Return the (X, Y) coordinate for the center point of the cell that contains the specified text.  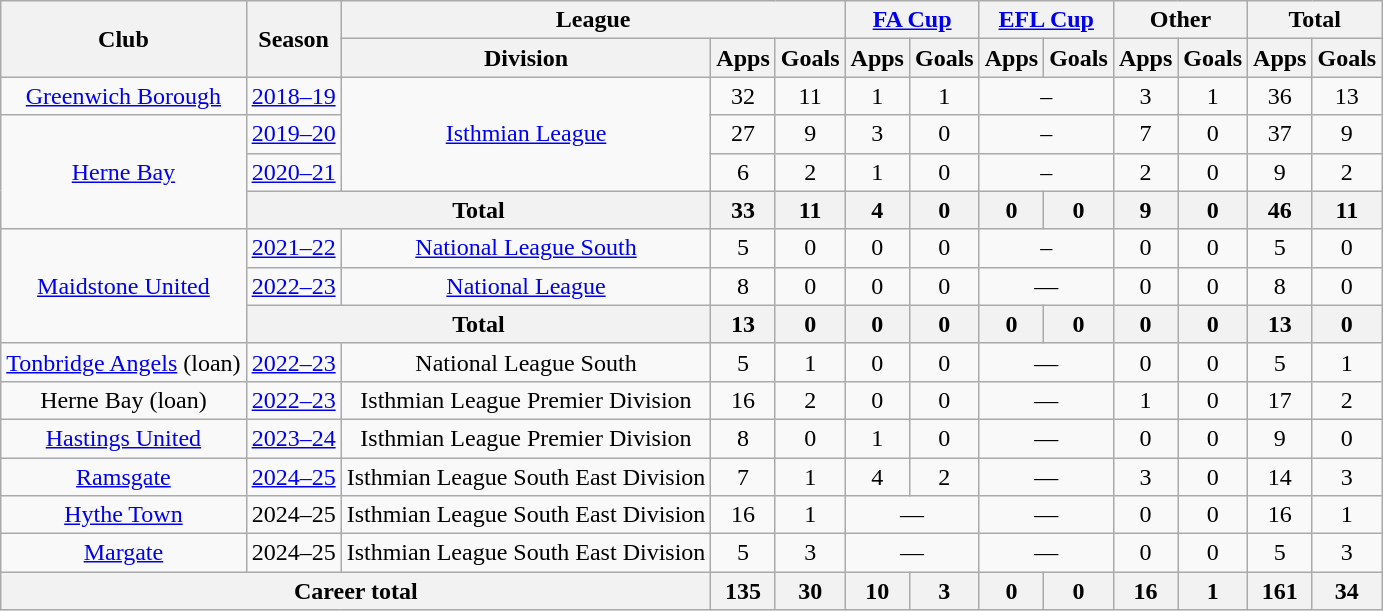
Margate (124, 553)
Herne Bay (124, 172)
Hythe Town (124, 515)
Isthmian League (526, 134)
34 (1347, 591)
32 (743, 96)
14 (1280, 477)
30 (810, 591)
27 (743, 134)
2018–19 (294, 96)
17 (1280, 400)
6 (743, 172)
135 (743, 591)
46 (1280, 210)
2023–24 (294, 438)
National League (526, 286)
10 (877, 591)
Maidstone United (124, 286)
37 (1280, 134)
Other (1180, 20)
36 (1280, 96)
Tonbridge Angels (loan) (124, 362)
2020–21 (294, 172)
33 (743, 210)
Career total (356, 591)
2019–20 (294, 134)
League (593, 20)
Division (526, 58)
Greenwich Borough (124, 96)
Herne Bay (loan) (124, 400)
FA Cup (912, 20)
Hastings United (124, 438)
2021–22 (294, 248)
161 (1280, 591)
EFL Cup (1046, 20)
Season (294, 39)
Ramsgate (124, 477)
Club (124, 39)
